From the cell containing the given text, extract its center point as [X, Y] coordinate. 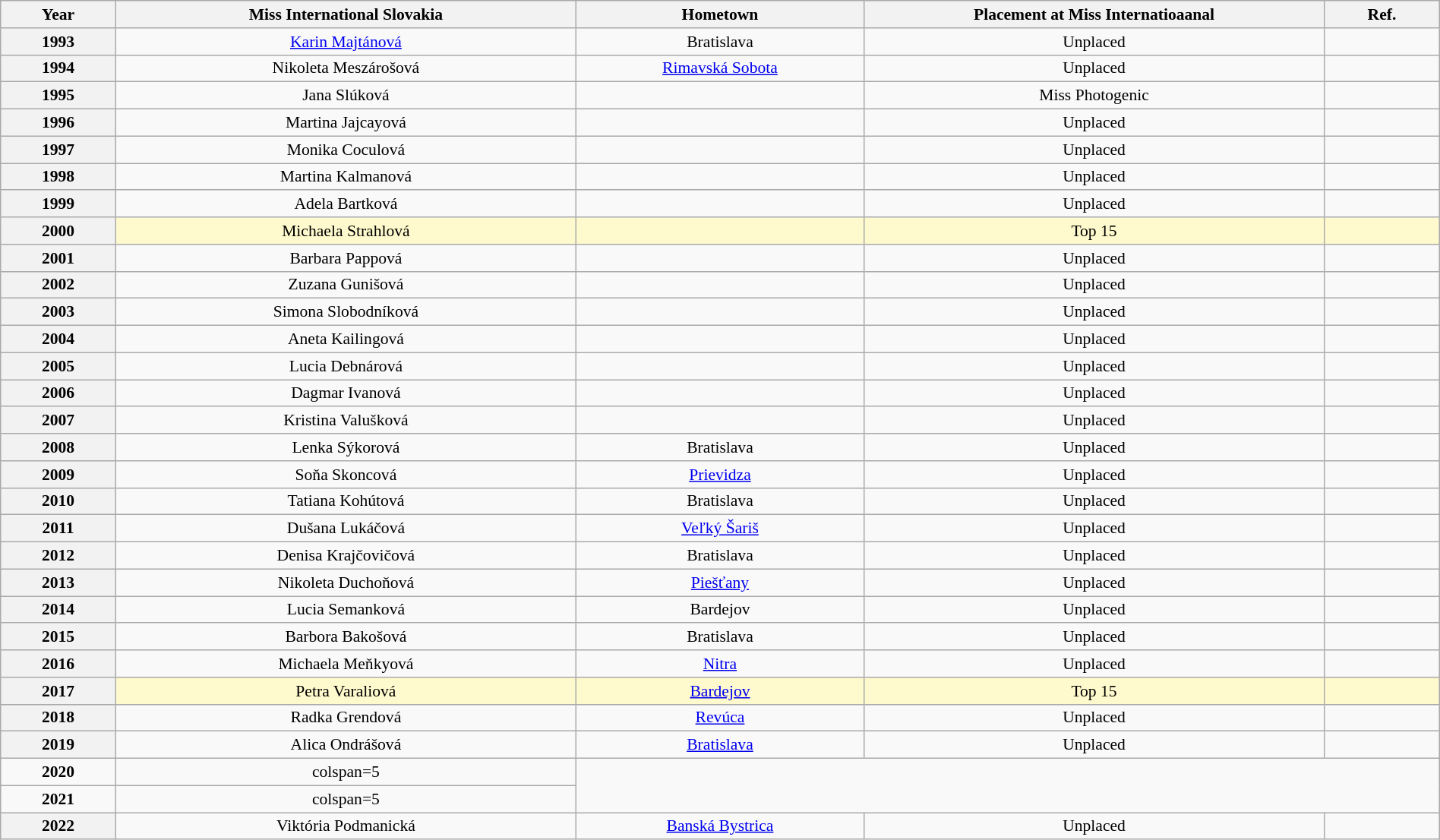
2001 [58, 258]
Ref. [1382, 14]
2018 [58, 718]
2000 [58, 231]
Tatiana Kohútová [346, 501]
Rimavská Sobota [720, 68]
Year [58, 14]
2008 [58, 447]
Kristina Valušková [346, 421]
Hometown [720, 14]
2016 [58, 664]
Piešťany [720, 583]
Simona Slobodníková [346, 312]
2021 [58, 799]
2004 [58, 339]
2014 [58, 610]
2002 [58, 285]
2010 [58, 501]
Revúca [720, 718]
Miss Photogenic [1094, 96]
Soňa Skoncová [346, 475]
Banská Bystrica [720, 826]
Dagmar Ivanová [346, 393]
2013 [58, 583]
Prievidza [720, 475]
2022 [58, 826]
Lucia Debnárová [346, 366]
2003 [58, 312]
Petra Varaliová [346, 691]
Alica Ondrášová [346, 745]
Michaela Strahlová [346, 231]
2011 [58, 529]
Miss International Slovakia [346, 14]
Michaela Meňkyová [346, 664]
Karin Majtánová [346, 42]
1993 [58, 42]
Lucia Semanková [346, 610]
Placement at Miss Internatioaanal [1094, 14]
Nikoleta Meszárošová [346, 68]
Nikoleta Duchoňová [346, 583]
2005 [58, 366]
Barbora Bakošová [346, 637]
Lenka Sýkorová [346, 447]
2009 [58, 475]
2007 [58, 421]
1995 [58, 96]
1999 [58, 204]
2012 [58, 556]
1996 [58, 123]
Adela Bartková [346, 204]
Martina Jajcayová [346, 123]
2020 [58, 772]
1998 [58, 177]
Martina Kalmanová [346, 177]
Veľký Šariš [720, 529]
Denisa Krajčovičová [346, 556]
Monika Coculová [346, 150]
Viktória Podmanická [346, 826]
2015 [58, 637]
Radka Grendová [346, 718]
Nitra [720, 664]
2019 [58, 745]
Dušana Lukáčová [346, 529]
Zuzana Gunišová [346, 285]
Aneta Kailingová [346, 339]
Jana Slúková [346, 96]
2006 [58, 393]
2017 [58, 691]
Barbara Pappová [346, 258]
1994 [58, 68]
1997 [58, 150]
